Search for the cell housing the specified text and yield its [x, y] center coordinate. 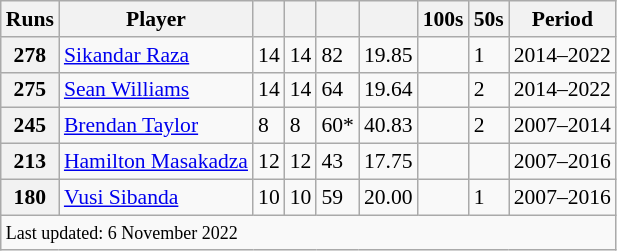
50s [489, 19]
Period [562, 19]
Sikandar Raza [156, 55]
40.83 [388, 126]
213 [30, 162]
Runs [30, 19]
Vusi Sibanda [156, 197]
Hamilton Masakadza [156, 162]
43 [338, 162]
180 [30, 197]
2007–2014 [562, 126]
Sean Williams [156, 90]
17.75 [388, 162]
19.64 [388, 90]
60* [338, 126]
Last updated: 6 November 2022 [308, 233]
64 [338, 90]
20.00 [388, 197]
19.85 [388, 55]
278 [30, 55]
59 [338, 197]
100s [444, 19]
275 [30, 90]
82 [338, 55]
Brendan Taylor [156, 126]
245 [30, 126]
Player [156, 19]
